Provide the (x, y) coordinate of the cell's center where the given text is located.  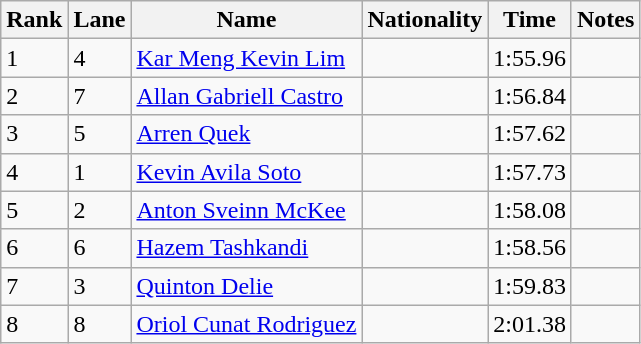
Lane (100, 20)
Nationality (425, 20)
1:58.56 (530, 248)
1:57.73 (530, 172)
Allan Gabriell Castro (246, 96)
Hazem Tashkandi (246, 248)
Quinton Delie (246, 286)
1:58.08 (530, 210)
Time (530, 20)
Rank (34, 20)
Arren Quek (246, 134)
1:59.83 (530, 286)
1:56.84 (530, 96)
Notes (605, 20)
Oriol Cunat Rodriguez (246, 324)
1:55.96 (530, 58)
2:01.38 (530, 324)
Kar Meng Kevin Lim (246, 58)
Kevin Avila Soto (246, 172)
1:57.62 (530, 134)
Name (246, 20)
Anton Sveinn McKee (246, 210)
